Detect which cell encompasses the target text, then output its [X, Y] center coordinate. 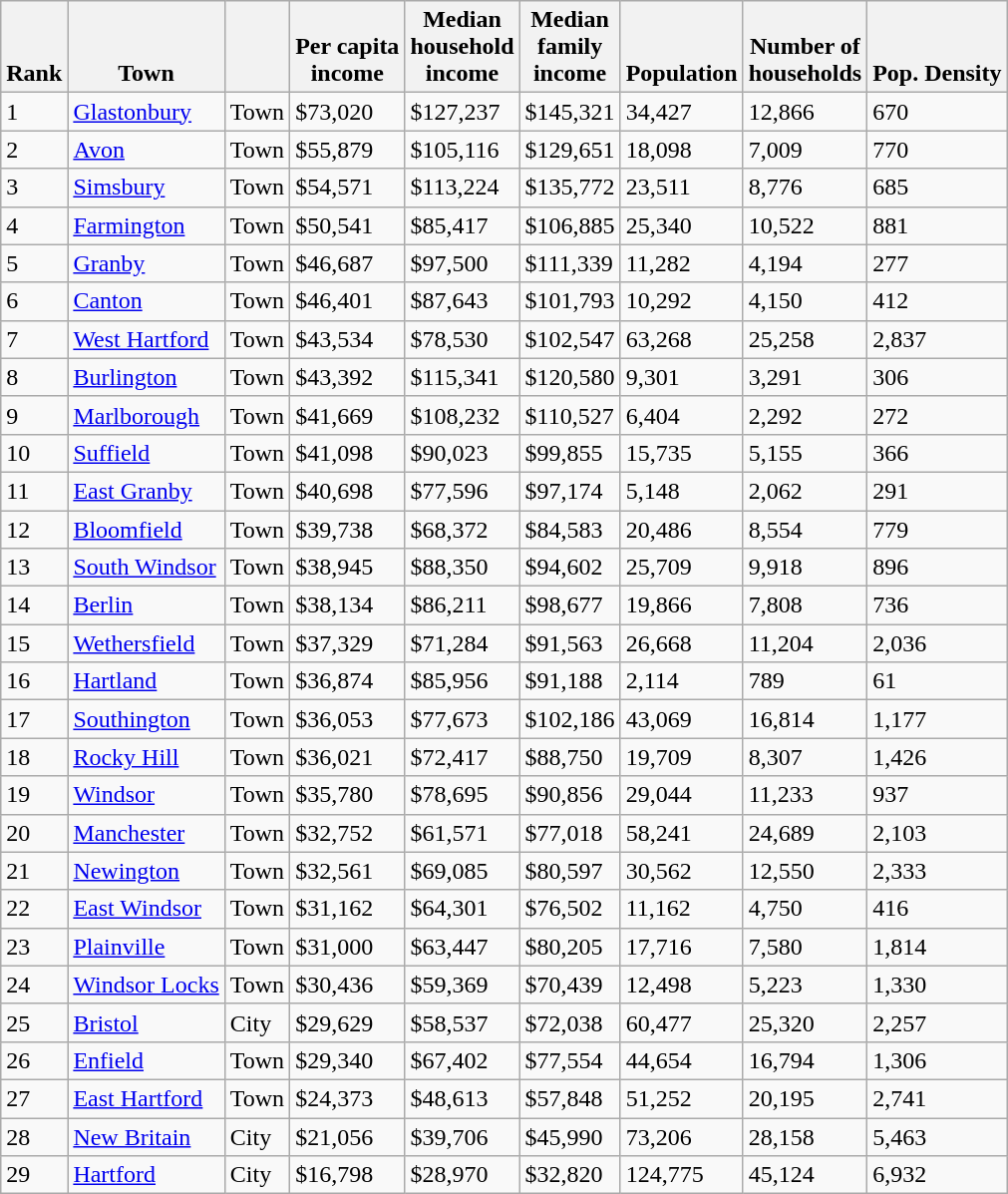
770 [937, 150]
$85,417 [463, 225]
896 [937, 568]
$120,580 [570, 377]
$85,956 [463, 681]
Medianfamilyincome [570, 47]
$64,301 [463, 909]
2,062 [805, 491]
2,837 [937, 339]
$36,021 [347, 757]
East Granby [146, 491]
73,206 [682, 1136]
2,257 [937, 1022]
937 [937, 795]
$38,945 [347, 568]
9,918 [805, 568]
Canton [146, 301]
$88,750 [570, 757]
20,486 [682, 530]
24,689 [805, 833]
$63,447 [463, 947]
$72,038 [570, 1022]
3,291 [805, 377]
18,098 [682, 150]
Pop. Density [937, 47]
$91,563 [570, 643]
$36,053 [347, 719]
5 [34, 263]
28,158 [805, 1136]
$61,571 [463, 833]
2,114 [682, 681]
Bloomfield [146, 530]
306 [937, 377]
$24,373 [347, 1098]
670 [937, 112]
$77,018 [570, 833]
$32,752 [347, 833]
$71,284 [463, 643]
60,477 [682, 1022]
$127,237 [463, 112]
$68,372 [463, 530]
$106,885 [570, 225]
28 [34, 1136]
1,426 [937, 757]
$21,056 [347, 1136]
58,241 [682, 833]
20 [34, 833]
45,124 [805, 1175]
$29,629 [347, 1022]
5,148 [682, 491]
Per capitaincome [347, 47]
2,333 [937, 871]
$77,673 [463, 719]
25,340 [682, 225]
$16,798 [347, 1175]
$54,571 [347, 188]
$59,369 [463, 985]
412 [937, 301]
$45,990 [570, 1136]
9 [34, 415]
$90,023 [463, 453]
43,069 [682, 719]
4 [34, 225]
16 [34, 681]
Rocky Hill [146, 757]
$38,134 [347, 605]
Number ofhouseholds [805, 47]
$36,874 [347, 681]
17 [34, 719]
Simsbury [146, 188]
$39,738 [347, 530]
15,735 [682, 453]
$41,669 [347, 415]
736 [937, 605]
9,301 [682, 377]
$78,695 [463, 795]
$98,677 [570, 605]
25,320 [805, 1022]
12 [34, 530]
South Windsor [146, 568]
1,177 [937, 719]
Suffield [146, 453]
7,580 [805, 947]
789 [805, 681]
$50,541 [347, 225]
12,866 [805, 112]
$78,530 [463, 339]
$43,392 [347, 377]
25,258 [805, 339]
Newington [146, 871]
$41,098 [347, 453]
277 [937, 263]
1,814 [937, 947]
Rank [34, 47]
4,194 [805, 263]
$67,402 [463, 1060]
$31,162 [347, 909]
East Windsor [146, 909]
$102,547 [570, 339]
1 [34, 112]
Glastonbury [146, 112]
11 [34, 491]
$84,583 [570, 530]
$99,855 [570, 453]
14 [34, 605]
366 [937, 453]
$70,439 [570, 985]
Manchester [146, 833]
Granby [146, 263]
Burlington [146, 377]
$77,596 [463, 491]
$113,224 [463, 188]
$90,856 [570, 795]
20,195 [805, 1098]
29 [34, 1175]
$97,174 [570, 491]
291 [937, 491]
6,404 [682, 415]
New Britain [146, 1136]
$32,561 [347, 871]
17,716 [682, 947]
51,252 [682, 1098]
7,009 [805, 150]
$86,211 [463, 605]
6 [34, 301]
$29,340 [347, 1060]
26,668 [682, 643]
685 [937, 188]
5,223 [805, 985]
Medianhouseholdincome [463, 47]
$69,085 [463, 871]
$97,500 [463, 263]
$35,780 [347, 795]
29,044 [682, 795]
15 [34, 643]
3 [34, 188]
$102,186 [570, 719]
12,498 [682, 985]
$43,534 [347, 339]
18 [34, 757]
$32,820 [570, 1175]
$91,188 [570, 681]
$105,116 [463, 150]
$30,436 [347, 985]
1,306 [937, 1060]
21 [34, 871]
$145,321 [570, 112]
$110,527 [570, 415]
11,282 [682, 263]
Hartford [146, 1175]
Hartland [146, 681]
$28,970 [463, 1175]
2,292 [805, 415]
$40,698 [347, 491]
23,511 [682, 188]
2,036 [937, 643]
$77,554 [570, 1060]
19,866 [682, 605]
24 [34, 985]
Population [682, 47]
26 [34, 1060]
881 [937, 225]
$39,706 [463, 1136]
7 [34, 339]
16,794 [805, 1060]
$76,502 [570, 909]
416 [937, 909]
25,709 [682, 568]
Windsor Locks [146, 985]
$129,651 [570, 150]
$88,350 [463, 568]
124,775 [682, 1175]
11,204 [805, 643]
$55,879 [347, 150]
$72,417 [463, 757]
East Hartford [146, 1098]
Berlin [146, 605]
16,814 [805, 719]
5,155 [805, 453]
10 [34, 453]
$87,643 [463, 301]
$115,341 [463, 377]
63,268 [682, 339]
$101,793 [570, 301]
8 [34, 377]
11,162 [682, 909]
1,330 [937, 985]
2 [34, 150]
44,654 [682, 1060]
2,103 [937, 833]
8,776 [805, 188]
6,932 [937, 1175]
12,550 [805, 871]
$31,000 [347, 947]
Windsor [146, 795]
$94,602 [570, 568]
19,709 [682, 757]
$73,020 [347, 112]
$46,687 [347, 263]
25 [34, 1022]
8,554 [805, 530]
$46,401 [347, 301]
10,292 [682, 301]
13 [34, 568]
West Hartford [146, 339]
22 [34, 909]
Avon [146, 150]
61 [937, 681]
4,150 [805, 301]
2,741 [937, 1098]
Southington [146, 719]
Marlborough [146, 415]
23 [34, 947]
272 [937, 415]
$37,329 [347, 643]
10,522 [805, 225]
Farmington [146, 225]
7,808 [805, 605]
$80,205 [570, 947]
779 [937, 530]
$48,613 [463, 1098]
$80,597 [570, 871]
Wethersfield [146, 643]
Bristol [146, 1022]
11,233 [805, 795]
30,562 [682, 871]
$111,339 [570, 263]
5,463 [937, 1136]
$108,232 [463, 415]
27 [34, 1098]
Plainville [146, 947]
$135,772 [570, 188]
34,427 [682, 112]
$57,848 [570, 1098]
$58,537 [463, 1022]
8,307 [805, 757]
19 [34, 795]
Enfield [146, 1060]
4,750 [805, 909]
